Identify which cell holds the provided text, then report its [x, y] central coordinate. 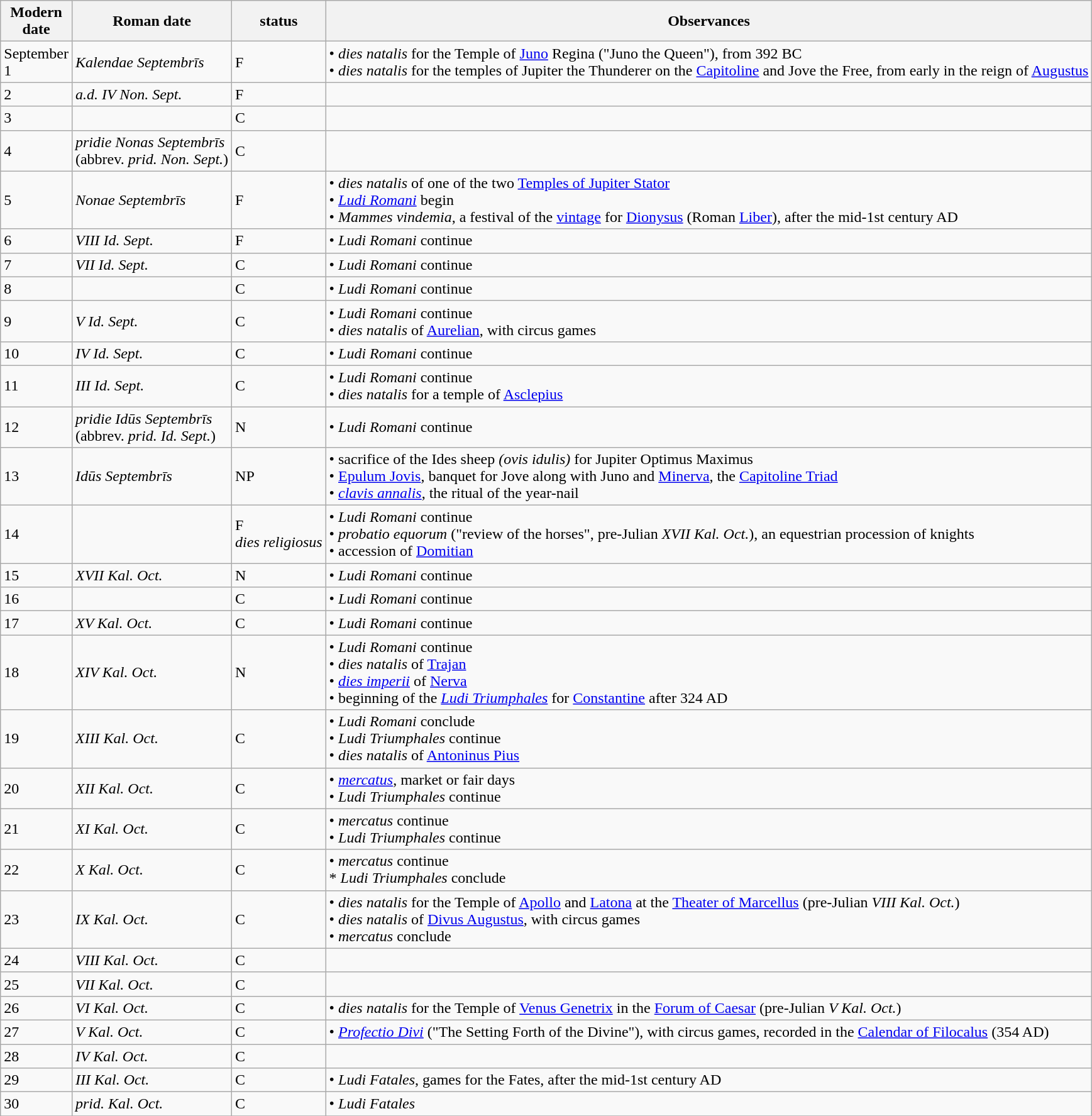
30 [36, 1104]
• Ludi Romani conclude• Ludi Triumphales continue• dies natalis of Antoninus Pius [709, 739]
XI Kal. Oct. [152, 829]
VIII Id. Sept. [152, 241]
III Id. Sept. [152, 386]
17 [36, 623]
Idūs Septembrīs [152, 477]
a.d. IV Non. Sept. [152, 94]
15 [36, 575]
pridie Idūs Septembrīs(abbrev. prid. Id. Sept.) [152, 426]
12 [36, 426]
16 [36, 599]
23 [36, 919]
• Ludi Romani continue• dies natalis of Aurelian, with circus games [709, 321]
XIV Kal. Oct. [152, 673]
pridie Nonas Septembrīs(abbrev. prid. Non. Sept.) [152, 151]
• Profectio Divi ("The Setting Forth of the Divine"), with circus games, recorded in the Calendar of Filocalus (354 AD) [709, 1032]
10 [36, 353]
9 [36, 321]
prid. Kal. Oct. [152, 1104]
XV Kal. Oct. [152, 623]
IV Id. Sept. [152, 353]
4 [36, 151]
X Kal. Oct. [152, 870]
2 [36, 94]
XII Kal. Oct. [152, 788]
11 [36, 386]
6 [36, 241]
• mercatus continue* Ludi Triumphales conclude [709, 870]
25 [36, 984]
VI Kal. Oct. [152, 1008]
26 [36, 1008]
• Ludi Fatales, games for the Fates, after the mid-1st century AD [709, 1080]
• mercatus, market or fair days• Ludi Triumphales continue [709, 788]
VIII Kal. Oct. [152, 960]
Fdies religiosus [279, 534]
Nonae Septembrīs [152, 200]
Observances [709, 21]
XVII Kal. Oct. [152, 575]
20 [36, 788]
21 [36, 829]
13 [36, 477]
September1 [36, 62]
24 [36, 960]
XIII Kal. Oct. [152, 739]
5 [36, 200]
V Kal. Oct. [152, 1032]
• Ludi Romani continue• dies natalis for a temple of Asclepius [709, 386]
VII Id. Sept. [152, 265]
14 [36, 534]
3 [36, 118]
Moderndate [36, 21]
NP [279, 477]
III Kal. Oct. [152, 1080]
IX Kal. Oct. [152, 919]
status [279, 21]
IV Kal. Oct. [152, 1056]
7 [36, 265]
VII Kal. Oct. [152, 984]
19 [36, 739]
• dies natalis for the Temple of Venus Genetrix in the Forum of Caesar (pre-Julian V Kal. Oct.) [709, 1008]
28 [36, 1056]
• mercatus continue• Ludi Triumphales continue [709, 829]
22 [36, 870]
8 [36, 289]
• Ludi Fatales [709, 1104]
29 [36, 1080]
V Id. Sept. [152, 321]
27 [36, 1032]
• Ludi Romani continue• dies natalis of Trajan• dies imperii of Nerva• beginning of the Ludi Triumphales for Constantine after 324 AD [709, 673]
Roman date [152, 21]
18 [36, 673]
Kalendae Septembrīs [152, 62]
